Detect which cell encompasses the target text, then output its (x, y) center coordinate. 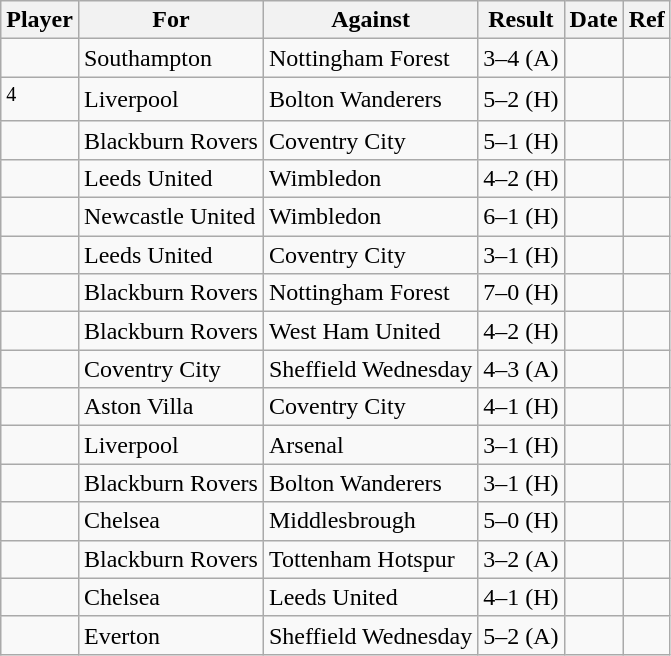
5–1 (H) (521, 140)
Player (40, 20)
Ref (646, 20)
6–1 (H) (521, 217)
Newcastle United (170, 217)
5–0 (H) (521, 521)
Against (370, 20)
For (170, 20)
3–2 (A) (521, 559)
Everton (170, 635)
West Ham United (370, 331)
7–0 (H) (521, 293)
Southampton (170, 58)
Tottenham Hotspur (370, 559)
5–2 (A) (521, 635)
Middlesbrough (370, 521)
Aston Villa (170, 407)
5–2 (H) (521, 100)
4–3 (A) (521, 369)
4 (40, 100)
3–4 (A) (521, 58)
Arsenal (370, 445)
Date (594, 20)
Result (521, 20)
